Pinpoint the cell where the given text exists, returning its (x, y) midpoint coordinate. 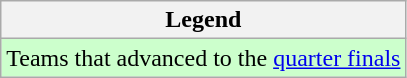
Legend (204, 20)
Teams that advanced to the quarter finals (204, 58)
